Scan for the cell matching the given text and deliver its (X, Y) coordinate at center. 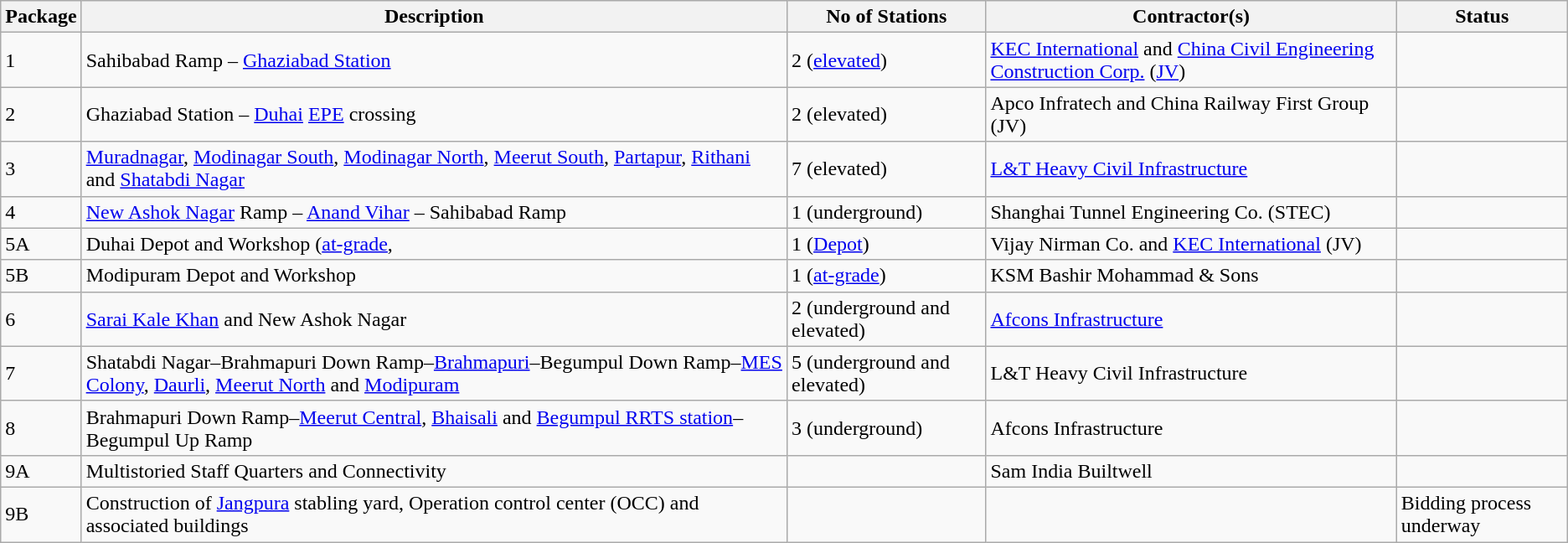
Vijay Nirman Co. and KEC International (JV) (1191, 244)
5B (41, 276)
Modipuram Depot and Workshop (434, 276)
Multistoried Staff Quarters and Connectivity (434, 471)
4 (41, 212)
2 (underground and elevated) (886, 318)
Ghaziabad Station – Duhai EPE crossing (434, 114)
1 (underground) (886, 212)
Construction of Jangpura stabling yard, Operation control center (OCC) and associated buildings (434, 515)
8 (41, 427)
5A (41, 244)
Duhai Depot and Workshop (at-grade, (434, 244)
9A (41, 471)
7 (elevated) (886, 169)
3 (41, 169)
Sam India Builtwell (1191, 471)
5 (underground and elevated) (886, 374)
9B (41, 515)
Contractor(s) (1191, 17)
1 (Depot) (886, 244)
7 (41, 374)
No of Stations (886, 17)
Package (41, 17)
Bidding process underway (1482, 515)
Status (1482, 17)
Sahibabad Ramp – Ghaziabad Station (434, 60)
Muradnagar, Modinagar South, Modinagar North, Meerut South, Partapur, Rithani and Shatabdi Nagar (434, 169)
3 (underground) (886, 427)
1 (41, 60)
Brahmapuri Down Ramp–Meerut Central, Bhaisali and Begumpul RRTS station–Begumpul Up Ramp (434, 427)
Sarai Kale Khan and New Ashok Nagar (434, 318)
KEC International and China Civil Engineering Construction Corp. (JV) (1191, 60)
2 (41, 114)
Shanghai Tunnel Engineering Co. (STEC) (1191, 212)
New Ashok Nagar Ramp – Anand Vihar – Sahibabad Ramp (434, 212)
Apco Infratech and China Railway First Group (JV) (1191, 114)
KSM Bashir Mohammad & Sons (1191, 276)
1 (at-grade) (886, 276)
Shatabdi Nagar–Brahmapuri Down Ramp–Brahmapuri–Begumpul Down Ramp–MES Colony, Daurli, Meerut North and Modipuram (434, 374)
6 (41, 318)
Description (434, 17)
